Extract the [X, Y] coordinate from the center of the cell holding the provided text.  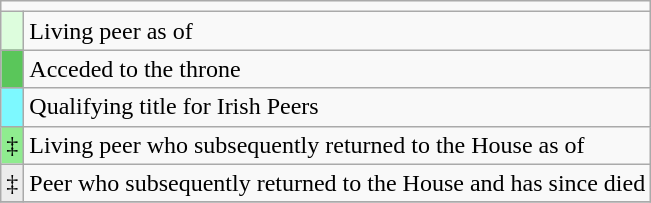
Living peer as of [338, 31]
Qualifying title for Irish Peers [338, 107]
Living peer who subsequently returned to the House as of [338, 145]
Peer who subsequently returned to the House and has since died [338, 183]
Acceded to the throne [338, 69]
